Determine the (x, y) coordinate at the center of the cell enclosing the given text.  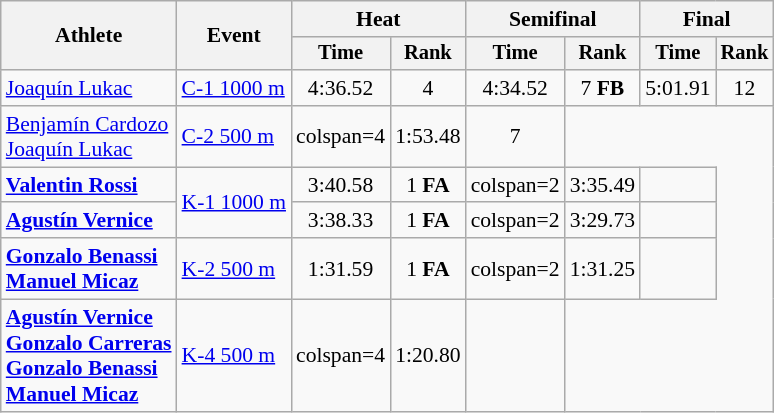
Gonzalo BenassiManuel Micaz (89, 268)
Final (706, 19)
Agustín VerniceGonzalo CarrerasGonzalo BenassiManuel Micaz (89, 356)
1:31.59 (340, 268)
Athlete (89, 36)
Event (234, 36)
4:36.52 (340, 88)
Benjamín CardozoJoaquín Lukac (89, 136)
4:34.52 (516, 88)
1:31.25 (602, 268)
5:01.91 (678, 88)
7 FB (602, 88)
12 (745, 88)
7 (516, 136)
Joaquín Lukac (89, 88)
C-2 500 m (234, 136)
3:40.58 (340, 185)
4 (428, 88)
Semifinal (554, 19)
3:29.73 (602, 221)
Agustín Vernice (89, 221)
1:20.80 (428, 356)
C-1 1000 m (234, 88)
3:35.49 (602, 185)
Valentin Rossi (89, 185)
K-4 500 m (234, 356)
K-1 1000 m (234, 202)
Heat (378, 19)
1:53.48 (428, 136)
3:38.33 (340, 221)
K-2 500 m (234, 268)
